Identify which cell holds the provided text, then report its [X, Y] central coordinate. 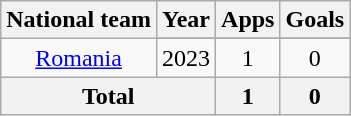
Year [186, 20]
Total [108, 96]
Romania [79, 58]
Apps [248, 20]
Goals [315, 20]
National team [79, 20]
2023 [186, 58]
